Search for the cell housing the specified text and yield its (X, Y) center coordinate. 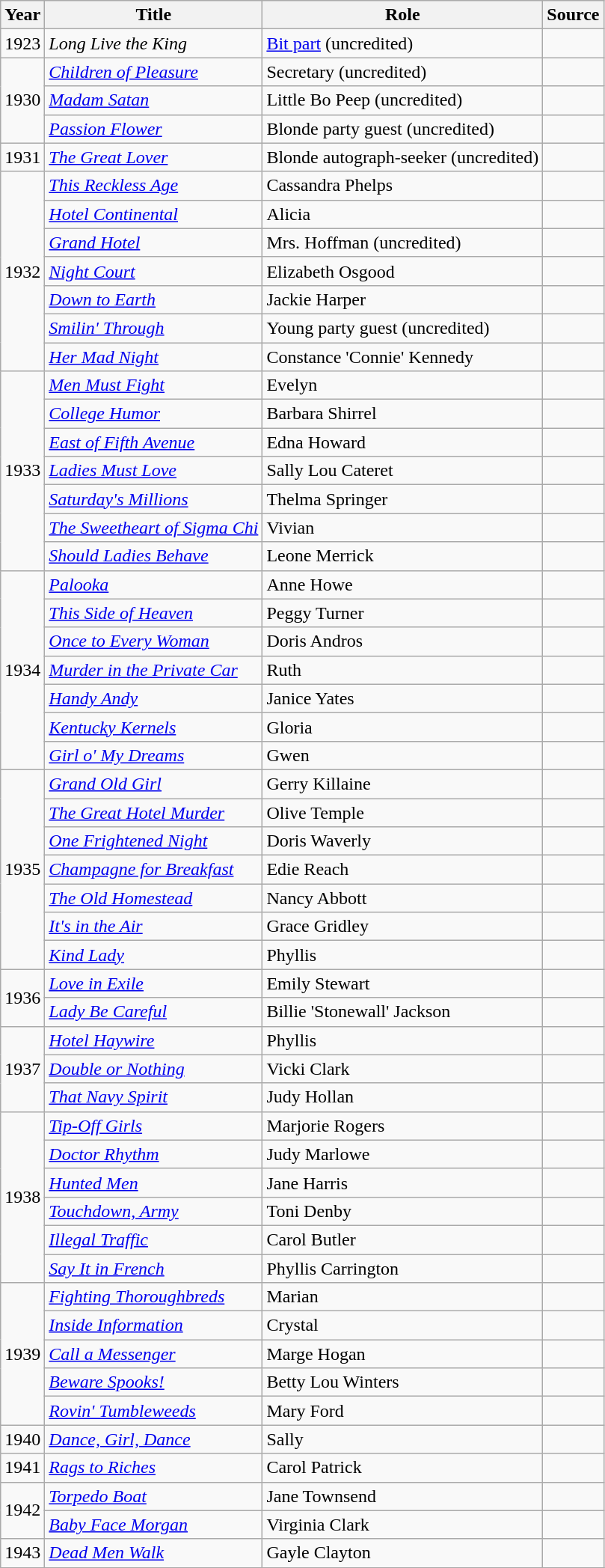
Rags to Riches (154, 1468)
Jane Harris (402, 1183)
Blonde party guest (uncredited) (402, 129)
This Reckless Age (154, 186)
College Humor (154, 414)
Saturday's Millions (154, 499)
Hotel Haywire (154, 1040)
Phyllis Carrington (402, 1269)
Source (573, 15)
Secretary (uncredited) (402, 72)
Long Live the King (154, 43)
Dance, Girl, Dance (154, 1439)
Year (22, 15)
Evelyn (402, 385)
Gerry Killaine (402, 784)
Vicki Clark (402, 1069)
Love in Exile (154, 983)
Beware Spooks! (154, 1382)
Night Court (154, 271)
The Great Lover (154, 157)
Illegal Traffic (154, 1239)
Ruth (402, 670)
Sally Lou Cateret (402, 471)
It's in the Air (154, 927)
Rovin' Tumbleweeds (154, 1411)
Nancy Abbott (402, 898)
Her Mad Night (154, 357)
Elizabeth Osgood (402, 271)
1933 (22, 471)
Olive Temple (402, 812)
Crystal (402, 1326)
Grand Old Girl (154, 784)
Inside Information (154, 1326)
Carol Butler (402, 1239)
Judy Hollan (402, 1097)
Fighting Thoroughbreds (154, 1297)
That Navy Spirit (154, 1097)
Betty Lou Winters (402, 1382)
Billie 'Stonewall' Jackson (402, 1012)
Grand Hotel (154, 242)
Down to Earth (154, 299)
Once to Every Woman (154, 641)
Marge Hogan (402, 1354)
Tip-Off Girls (154, 1126)
Doris Waverly (402, 841)
Passion Flower (154, 129)
1931 (22, 157)
Murder in the Private Car (154, 670)
Gloria (402, 727)
Baby Face Morgan (154, 1525)
Doris Andros (402, 641)
Kentucky Kernels (154, 727)
1942 (22, 1510)
Should Ladies Behave (154, 556)
Call a Messenger (154, 1354)
Mary Ford (402, 1411)
Hunted Men (154, 1183)
Anne Howe (402, 585)
Toni Denby (402, 1211)
Constance 'Connie' Kennedy (402, 357)
Title (154, 15)
1939 (22, 1354)
Say It in French (154, 1269)
Gwen (402, 755)
Men Must Fight (154, 385)
Touchdown, Army (154, 1211)
Janice Yates (402, 698)
Alicia (402, 214)
1934 (22, 670)
Dead Men Walk (154, 1553)
Emily Stewart (402, 983)
This Side of Heaven (154, 613)
Peggy Turner (402, 613)
Gayle Clayton (402, 1553)
1930 (22, 100)
1935 (22, 869)
Torpedo Boat (154, 1496)
Champagne for Breakfast (154, 870)
Thelma Springer (402, 499)
Smilin' Through (154, 328)
Edna Howard (402, 442)
Marian (402, 1297)
The Sweetheart of Sigma Chi (154, 528)
Sally (402, 1439)
1938 (22, 1197)
Palooka (154, 585)
Vivian (402, 528)
1923 (22, 43)
Handy Andy (154, 698)
Ladies Must Love (154, 471)
Grace Gridley (402, 927)
Madam Satan (154, 100)
Barbara Shirrel (402, 414)
Jackie Harper (402, 299)
The Old Homestead (154, 898)
Carol Patrick (402, 1468)
Bit part (uncredited) (402, 43)
Blonde autograph-seeker (uncredited) (402, 157)
Jane Townsend (402, 1496)
Lady Be Careful (154, 1012)
1940 (22, 1439)
Mrs. Hoffman (uncredited) (402, 242)
Cassandra Phelps (402, 186)
1937 (22, 1069)
1943 (22, 1553)
Doctor Rhythm (154, 1154)
Hotel Continental (154, 214)
1941 (22, 1468)
Edie Reach (402, 870)
Young party guest (uncredited) (402, 328)
1932 (22, 271)
Double or Nothing (154, 1069)
1936 (22, 998)
Children of Pleasure (154, 72)
Kind Lady (154, 955)
Marjorie Rogers (402, 1126)
Leone Merrick (402, 556)
One Frightened Night (154, 841)
Judy Marlowe (402, 1154)
The Great Hotel Murder (154, 812)
Role (402, 15)
Girl o' My Dreams (154, 755)
Little Bo Peep (uncredited) (402, 100)
East of Fifth Avenue (154, 442)
Virginia Clark (402, 1525)
